Extract the (x, y) coordinate from the center of the cell holding the provided text.  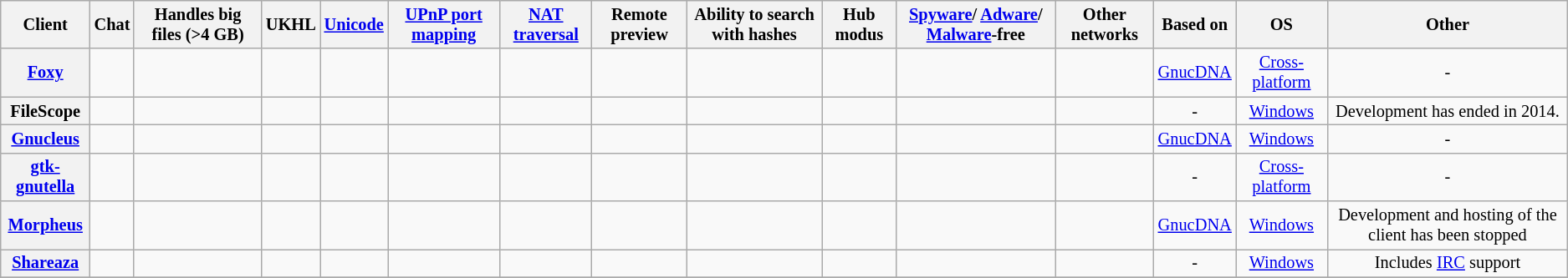
Based on (1195, 24)
Remote preview (639, 24)
Chat (112, 24)
NAT traversal (546, 24)
OS (1281, 24)
Ability to search with hashes (754, 24)
UPnP port mapping (444, 24)
Morpheus (45, 225)
Includes IRC support (1448, 263)
Unicode (355, 24)
Foxy (45, 73)
Hub modus (860, 24)
Spyware/ Adware/ Malware-free (976, 24)
Gnucleus (45, 139)
Development has ended in 2014. (1448, 111)
Client (45, 24)
Handles big files (>4 GB) (197, 24)
Other (1448, 24)
Development and hosting of the client has been stopped (1448, 225)
UKHL (291, 24)
FileScope (45, 111)
Shareaza (45, 263)
Other networks (1105, 24)
gtk-gnutella (45, 177)
